Extract the [x, y] coordinate from the center of the cell holding the provided text.  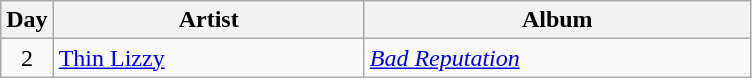
2 [27, 58]
Artist [208, 20]
Thin Lizzy [208, 58]
Bad Reputation [557, 58]
Day [27, 20]
Album [557, 20]
